Provide the (X, Y) coordinate of the cell's center where the given text is located.  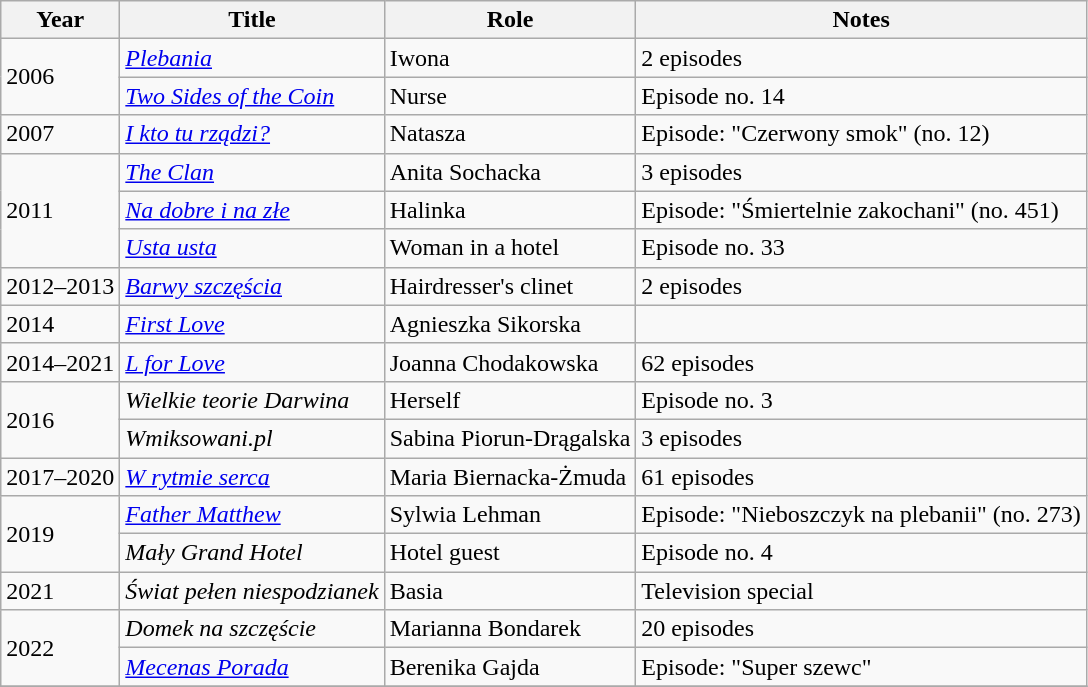
Wmiksowani.pl (252, 438)
2016 (60, 419)
Mecenas Porada (252, 667)
Woman in a hotel (510, 248)
Episode no. 3 (862, 400)
2007 (60, 134)
Television special (862, 591)
Anita Sochacka (510, 172)
Halinka (510, 210)
The Clan (252, 172)
2019 (60, 534)
Świat pełen niespodzianek (252, 591)
2012–2013 (60, 286)
Episode: "Śmiertelnie zakochani" (no. 451) (862, 210)
2022 (60, 648)
2006 (60, 77)
Episode: "Nieboszczyk na plebanii" (no. 273) (862, 515)
Episode: "Super szewc" (862, 667)
Herself (510, 400)
Episode no. 14 (862, 96)
Episode: "Czerwony smok" (no. 12) (862, 134)
Notes (862, 20)
L for Love (252, 362)
Natasza (510, 134)
Na dobre i na złe (252, 210)
Agnieszka Sikorska (510, 324)
First Love (252, 324)
62 episodes (862, 362)
Episode no. 33 (862, 248)
Role (510, 20)
Maria Biernacka-Żmuda (510, 477)
Usta usta (252, 248)
Plebania (252, 58)
Marianna Bondarek (510, 629)
Year (60, 20)
Barwy szczęścia (252, 286)
Berenika Gajda (510, 667)
Wielkie teorie Darwina (252, 400)
Mały Grand Hotel (252, 553)
Domek na szczęście (252, 629)
2014 (60, 324)
2021 (60, 591)
Basia (510, 591)
2011 (60, 210)
I kto tu rządzi? (252, 134)
Iwona (510, 58)
2017–2020 (60, 477)
Title (252, 20)
Hairdresser's clinet (510, 286)
W rytmie serca (252, 477)
Episode no. 4 (862, 553)
Father Matthew (252, 515)
20 episodes (862, 629)
61 episodes (862, 477)
Nurse (510, 96)
Two Sides of the Coin (252, 96)
Hotel guest (510, 553)
Sylwia Lehman (510, 515)
Joanna Chodakowska (510, 362)
2014–2021 (60, 362)
Sabina Piorun-Drągalska (510, 438)
